For the text-containing cell, return its midpoint in [x, y] coordinate format. 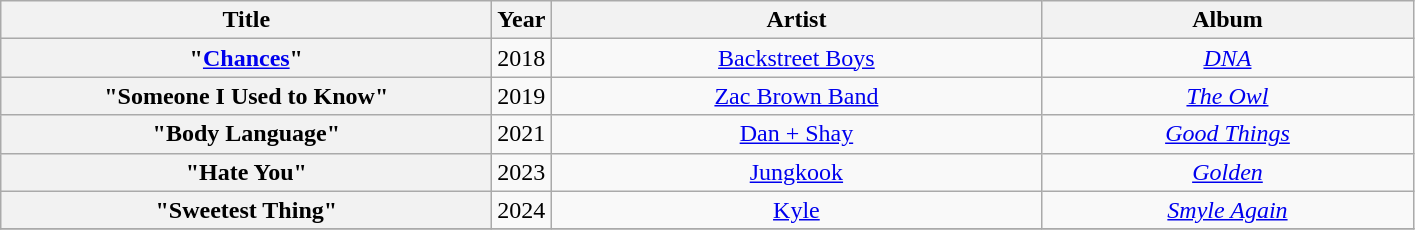
2021 [522, 134]
2023 [522, 172]
2024 [522, 210]
Golden [1228, 172]
"Chances" [246, 58]
Album [1228, 20]
2018 [522, 58]
2019 [522, 96]
Artist [796, 20]
Title [246, 20]
Backstreet Boys [796, 58]
"Hate You" [246, 172]
"Sweetest Thing" [246, 210]
Kyle [796, 210]
The Owl [1228, 96]
Year [522, 20]
Smyle Again [1228, 210]
Jungkook [796, 172]
Good Things [1228, 134]
DNA [1228, 58]
"Someone I Used to Know" [246, 96]
"Body Language" [246, 134]
Dan + Shay [796, 134]
Zac Brown Band [796, 96]
